Capture the cell that displays the provided text and extract its [X, Y] central coordinate. 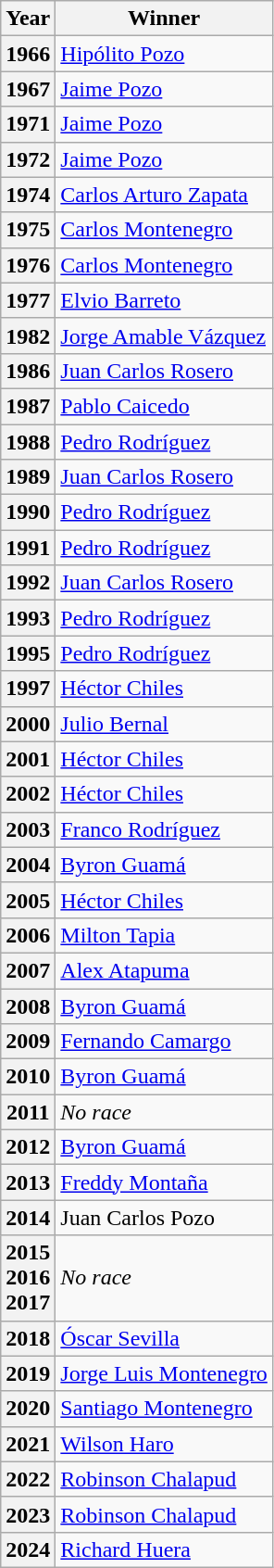
1971 [28, 124]
Óscar Sevilla [165, 1338]
1977 [28, 300]
1987 [28, 406]
Wilson Haro [165, 1444]
2022 [28, 1479]
2014 [28, 1218]
1967 [28, 89]
1976 [28, 265]
Elvio Barreto [165, 300]
Winner [165, 19]
2012 [28, 1147]
2023 [28, 1514]
Milton Tapia [165, 935]
1972 [28, 159]
2020 [28, 1409]
201520162017 [28, 1278]
2005 [28, 900]
Year [28, 19]
1993 [28, 618]
1991 [28, 548]
2010 [28, 1077]
2004 [28, 865]
2001 [28, 759]
2013 [28, 1182]
Carlos Arturo Zapata [165, 195]
1966 [28, 54]
1997 [28, 689]
2007 [28, 970]
Santiago Montenegro [165, 1409]
1988 [28, 442]
Hipólito Pozo [165, 54]
2018 [28, 1338]
2008 [28, 1005]
1990 [28, 512]
Jorge Luis Montenegro [165, 1373]
2000 [28, 724]
1982 [28, 335]
1995 [28, 653]
2019 [28, 1373]
Fernando Camargo [165, 1042]
2024 [28, 1549]
Jorge Amable Vázquez [165, 335]
Alex Atapuma [165, 970]
Richard Huera [165, 1549]
Juan Carlos Pozo [165, 1218]
1986 [28, 371]
2011 [28, 1112]
2009 [28, 1042]
Freddy Montaña [165, 1182]
2002 [28, 794]
Julio Bernal [165, 724]
1974 [28, 195]
Pablo Caicedo [165, 406]
2006 [28, 935]
2003 [28, 829]
Franco Rodríguez [165, 829]
1992 [28, 583]
1975 [28, 230]
1989 [28, 477]
2021 [28, 1444]
